Output the [X, Y] coordinate of the center of the cell containing the given text.  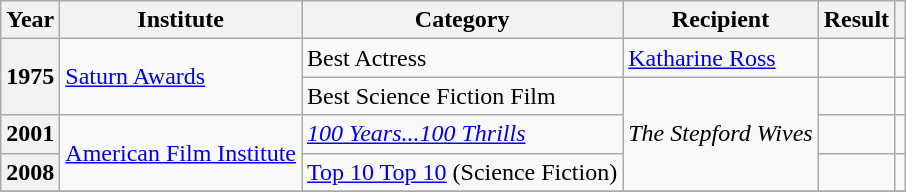
100 Years...100 Thrills [462, 134]
Year [30, 20]
Top 10 Top 10 (Science Fiction) [462, 172]
American Film Institute [181, 153]
Recipient [720, 20]
Best Actress [462, 58]
Saturn Awards [181, 77]
2008 [30, 172]
Category [462, 20]
Katharine Ross [720, 58]
2001 [30, 134]
Result [856, 20]
Institute [181, 20]
1975 [30, 77]
Best Science Fiction Film [462, 96]
The Stepford Wives [720, 134]
